For the text-containing cell, return its midpoint in (X, Y) coordinate format. 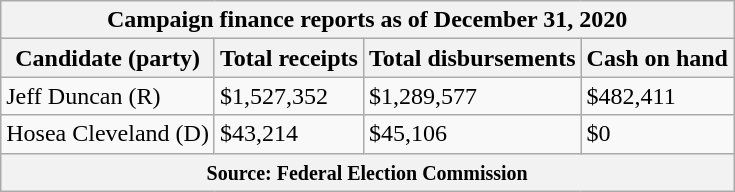
$1,289,577 (472, 96)
$1,527,352 (288, 96)
Candidate (party) (108, 58)
Source: Federal Election Commission (368, 172)
Total receipts (288, 58)
Hosea Cleveland (D) (108, 134)
Jeff Duncan (R) (108, 96)
$0 (657, 134)
$45,106 (472, 134)
$43,214 (288, 134)
Total disbursements (472, 58)
Cash on hand (657, 58)
Campaign finance reports as of December 31, 2020 (368, 20)
$482,411 (657, 96)
